Output the [X, Y] coordinate of the center of the cell containing the given text.  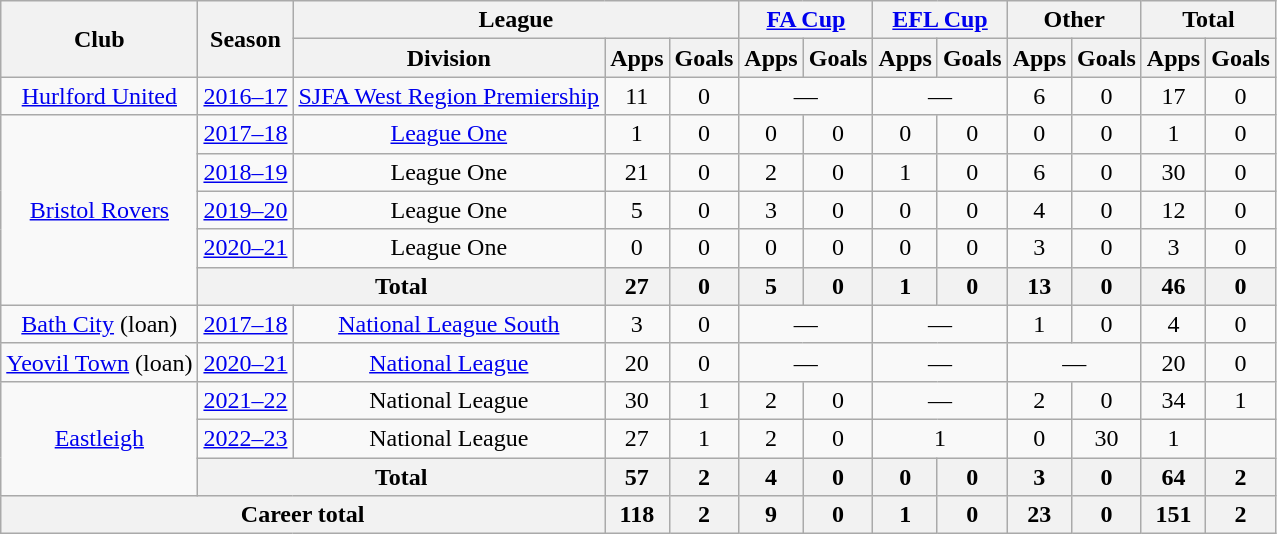
Yeovil Town (loan) [100, 362]
Bath City (loan) [100, 324]
11 [637, 96]
2016–17 [246, 96]
46 [1173, 286]
Club [100, 39]
Other [1074, 20]
57 [637, 477]
151 [1173, 515]
Season [246, 39]
FA Cup [806, 20]
SJFA West Region Premiership [449, 96]
Eastleigh [100, 438]
Hurlford United [100, 96]
9 [771, 515]
League [516, 20]
2021–22 [246, 400]
Career total [303, 515]
12 [1173, 210]
2022–23 [246, 438]
118 [637, 515]
34 [1173, 400]
National League South [449, 324]
2019–20 [246, 210]
2018–19 [246, 172]
64 [1173, 477]
23 [1039, 515]
EFL Cup [940, 20]
Bristol Rovers [100, 210]
13 [1039, 286]
17 [1173, 96]
21 [637, 172]
Division [449, 58]
